For the text-containing cell, return its midpoint in [X, Y] coordinate format. 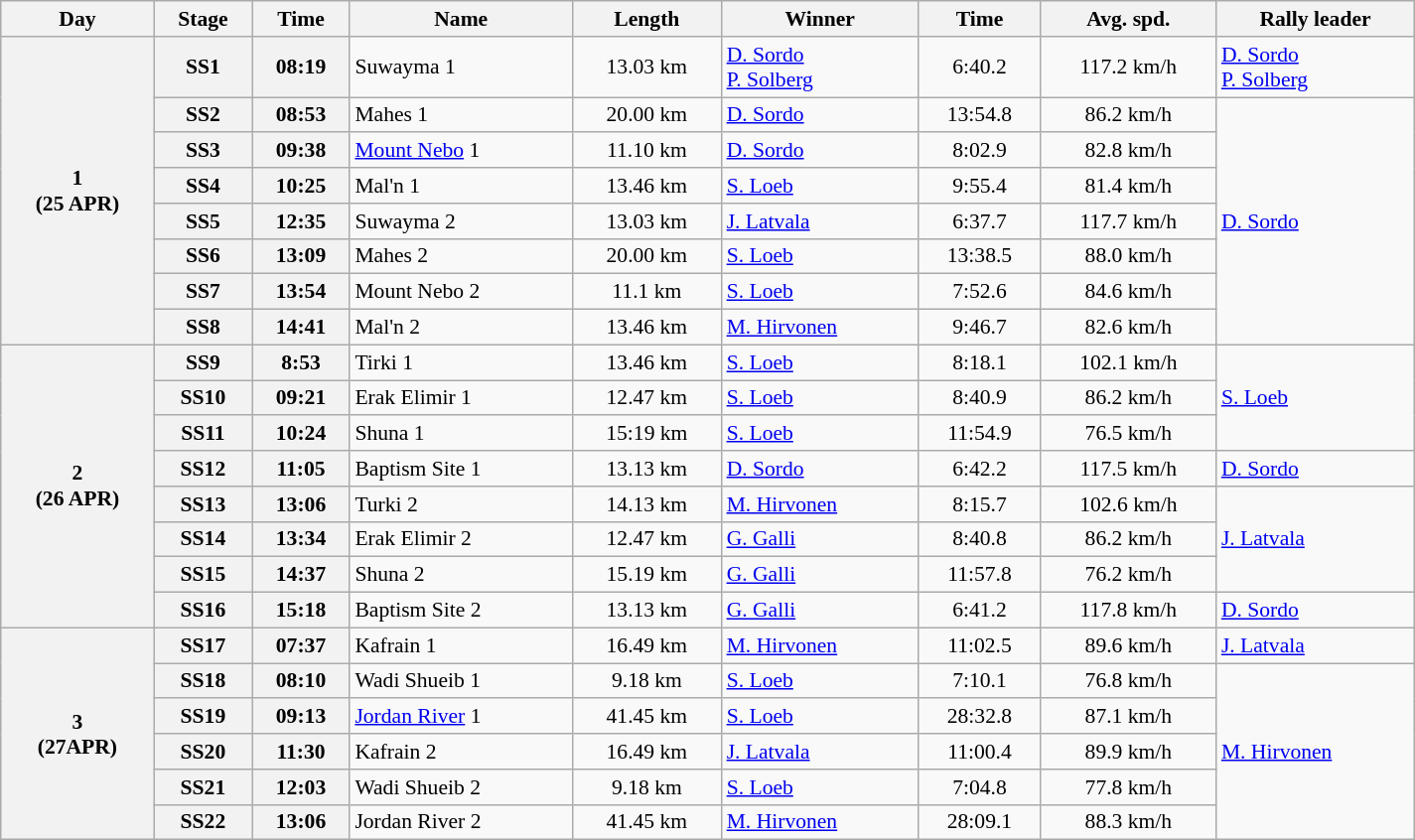
11:57.8 [979, 575]
Tirki 1 [461, 362]
76.2 km/h [1128, 575]
2(26 APR) [77, 487]
Mal'n 2 [461, 328]
89.6 km/h [1128, 645]
Erak Elimir 2 [461, 539]
11.1 km [646, 292]
12:03 [302, 787]
117.2 km/h [1128, 68]
15:18 [302, 611]
102.1 km/h [1128, 362]
SS7 [203, 292]
76.5 km/h [1128, 434]
SS9 [203, 362]
Avg. spd. [1128, 19]
11:54.9 [979, 434]
SS12 [203, 469]
Baptism Site 2 [461, 611]
102.6 km/h [1128, 504]
SS19 [203, 717]
Shuna 2 [461, 575]
SS14 [203, 539]
Mount Nebo 2 [461, 292]
SS5 [203, 221]
Mahes 2 [461, 256]
Wadi Shueib 2 [461, 787]
Kafrain 2 [461, 752]
8:02.9 [979, 151]
Suwayma 1 [461, 68]
11.10 km [646, 151]
77.8 km/h [1128, 787]
7:10.1 [979, 681]
11:00.4 [979, 752]
11:30 [302, 752]
6:37.7 [979, 221]
SS21 [203, 787]
Mal'n 1 [461, 186]
Baptism Site 1 [461, 469]
Stage [203, 19]
8:53 [302, 362]
117.8 km/h [1128, 611]
88.0 km/h [1128, 256]
11:05 [302, 469]
13:09 [302, 256]
09:21 [302, 398]
14.13 km [646, 504]
08:53 [302, 115]
15.19 km [646, 575]
09:38 [302, 151]
89.9 km/h [1128, 752]
Mahes 1 [461, 115]
Jordan River 2 [461, 822]
Length [646, 19]
7:52.6 [979, 292]
8:40.9 [979, 398]
7:04.8 [979, 787]
Kafrain 1 [461, 645]
10:25 [302, 186]
SS18 [203, 681]
SS17 [203, 645]
88.3 km/h [1128, 822]
8:18.1 [979, 362]
SS4 [203, 186]
28:09.1 [979, 822]
81.4 km/h [1128, 186]
08:19 [302, 68]
SS20 [203, 752]
Wadi Shueib 1 [461, 681]
SS6 [203, 256]
6:40.2 [979, 68]
SS10 [203, 398]
6:42.2 [979, 469]
8:15.7 [979, 504]
9:46.7 [979, 328]
SS11 [203, 434]
SS1 [203, 68]
76.8 km/h [1128, 681]
82.6 km/h [1128, 328]
87.1 km/h [1128, 717]
SS16 [203, 611]
12:35 [302, 221]
Name [461, 19]
11:02.5 [979, 645]
9:55.4 [979, 186]
Winner [820, 19]
09:13 [302, 717]
SS2 [203, 115]
117.7 km/h [1128, 221]
82.8 km/h [1128, 151]
28:32.8 [979, 717]
Shuna 1 [461, 434]
Turki 2 [461, 504]
Day [77, 19]
07:37 [302, 645]
117.5 km/h [1128, 469]
Mount Nebo 1 [461, 151]
10:24 [302, 434]
15:19 km [646, 434]
SS8 [203, 328]
Suwayma 2 [461, 221]
1(25 APR) [77, 191]
SS13 [203, 504]
SS3 [203, 151]
08:10 [302, 681]
13:38.5 [979, 256]
Rally leader [1315, 19]
Erak Elimir 1 [461, 398]
13:34 [302, 539]
SS15 [203, 575]
14:37 [302, 575]
14:41 [302, 328]
Jordan River 1 [461, 717]
13:54.8 [979, 115]
6:41.2 [979, 611]
8:40.8 [979, 539]
SS22 [203, 822]
3(27APR) [77, 734]
84.6 km/h [1128, 292]
13:54 [302, 292]
